Detect which cell encompasses the target text, then output its [x, y] center coordinate. 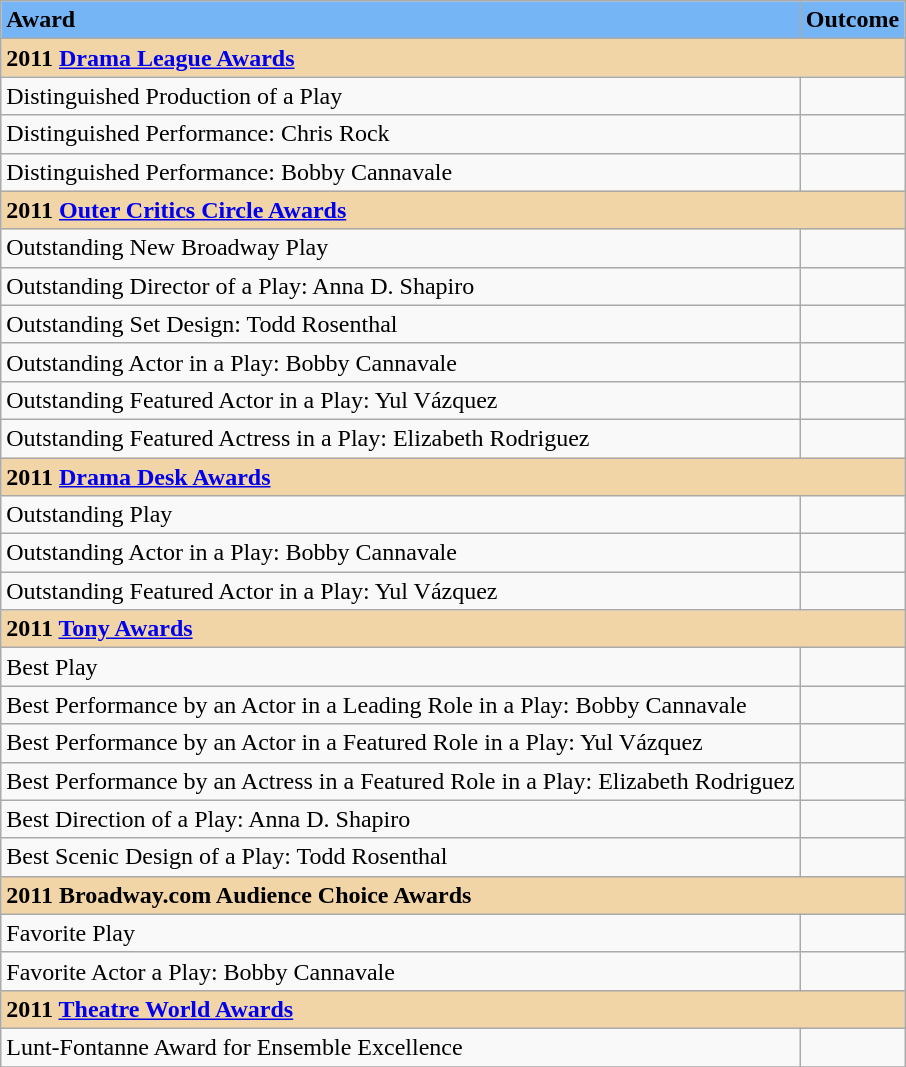
Outstanding Featured Actress in a Play: Elizabeth Rodriguez [401, 438]
Best Direction of a Play: Anna D. Shapiro [401, 819]
2011 Broadway.com Audience Choice Awards [453, 895]
Outstanding Director of a Play: Anna D. Shapiro [401, 286]
Best Scenic Design of a Play: Todd Rosenthal [401, 857]
Favorite Play [401, 933]
Award [401, 20]
2011 Outer Critics Circle Awards [453, 210]
Favorite Actor a Play: Bobby Cannavale [401, 971]
Best Performance by an Actor in a Featured Role in a Play: Yul Vázquez [401, 743]
2011 Drama Desk Awards [453, 477]
Best Performance by an Actress in a Featured Role in a Play: Elizabeth Rodriguez [401, 781]
Outcome [852, 20]
Distinguished Production of a Play [401, 96]
Outstanding Set Design: Todd Rosenthal [401, 324]
Best Performance by an Actor in a Leading Role in a Play: Bobby Cannavale [401, 705]
Best Play [401, 667]
Lunt-Fontanne Award for Ensemble Excellence [401, 1047]
Distinguished Performance: Bobby Cannavale [401, 172]
2011 Tony Awards [453, 629]
Distinguished Performance: Chris Rock [401, 134]
Outstanding Play [401, 515]
Outstanding New Broadway Play [401, 248]
2011 Theatre World Awards [453, 1009]
2011 Drama League Awards [453, 58]
